Identify which cell holds the provided text, then report its (x, y) central coordinate. 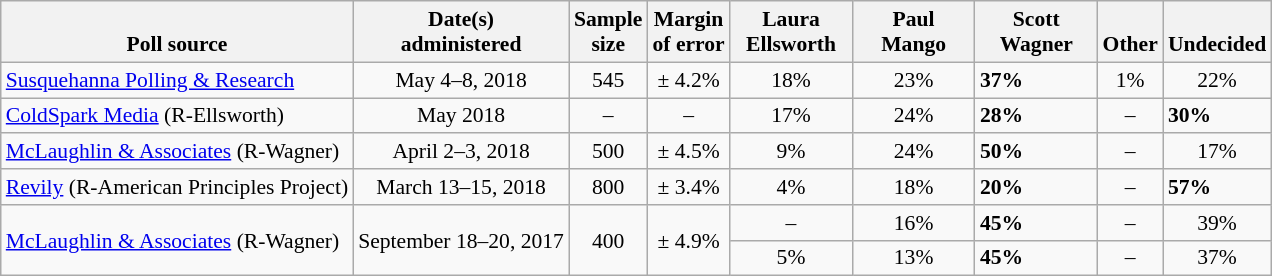
400 (608, 240)
Other (1130, 32)
500 (608, 152)
April 2–3, 2018 (461, 152)
5% (792, 258)
March 13–15, 2018 (461, 187)
September 18–20, 2017 (461, 240)
800 (608, 187)
13% (914, 258)
± 4.2% (688, 80)
39% (1217, 223)
Date(s)administered (461, 32)
Marginof error (688, 32)
20% (1036, 187)
30% (1217, 116)
May 4–8, 2018 (461, 80)
9% (792, 152)
± 4.5% (688, 152)
Poll source (177, 32)
50% (1036, 152)
ScottWagner (1036, 32)
545 (608, 80)
May 2018 (461, 116)
PaulMango (914, 32)
Samplesize (608, 32)
Revily (R-American Principles Project) (177, 187)
16% (914, 223)
1% (1130, 80)
22% (1217, 80)
± 3.4% (688, 187)
Susquehanna Polling & Research (177, 80)
28% (1036, 116)
ColdSpark Media (R-Ellsworth) (177, 116)
57% (1217, 187)
4% (792, 187)
23% (914, 80)
Undecided (1217, 32)
± 4.9% (688, 240)
LauraEllsworth (792, 32)
